Return the (X, Y) coordinate for the center point of the cell that contains the specified text.  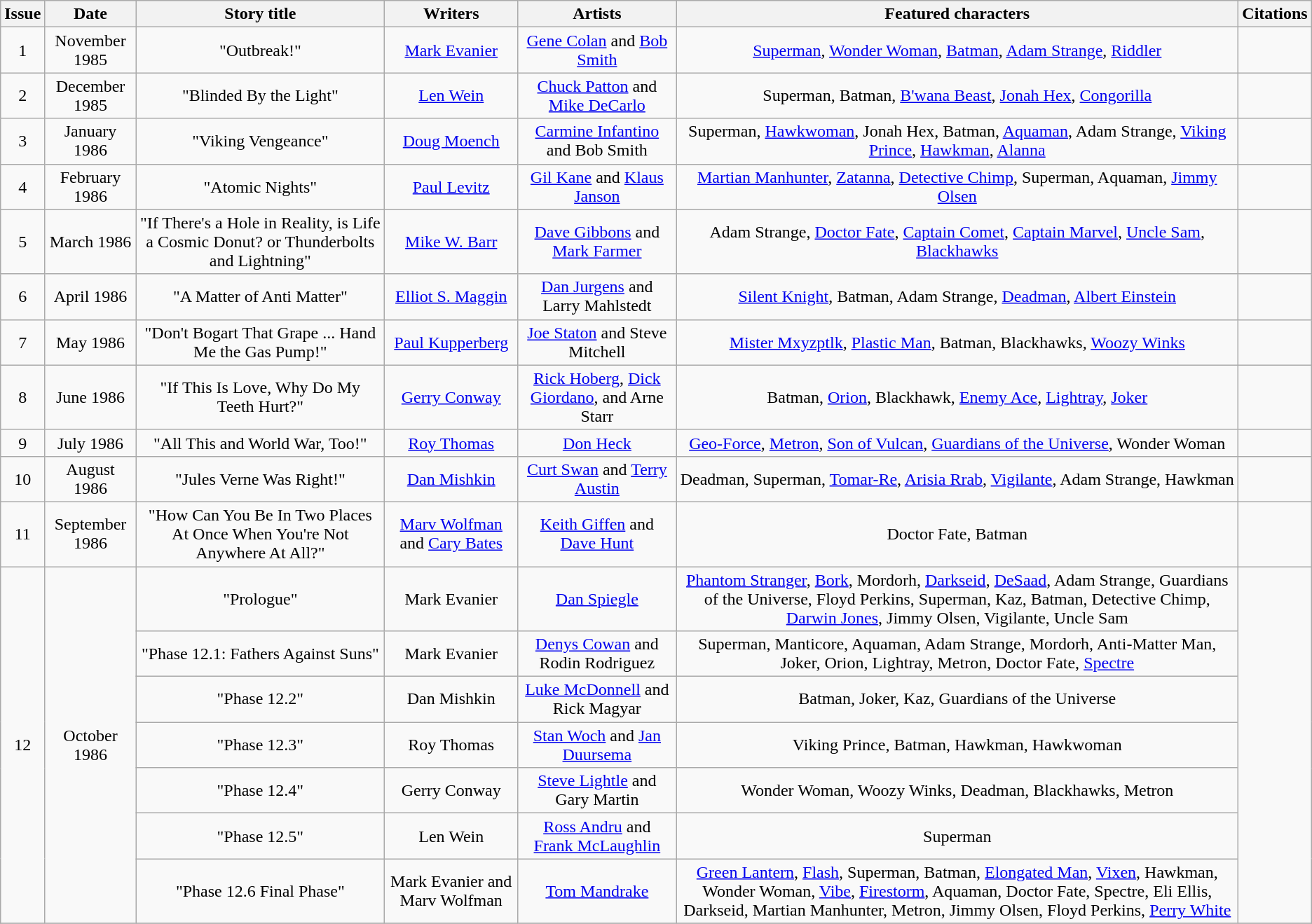
3 (22, 142)
Wonder Woman, Woozy Winks, Deadman, Blackhawks, Metron (957, 790)
May 1986 (90, 342)
Batman, Joker, Kaz, Guardians of the Universe (957, 699)
Denys Cowan and Rodin Rodriguez (597, 654)
Featured characters (957, 14)
Luke McDonnell and Rick Magyar (597, 699)
"Phase 12.2" (260, 699)
January 1986 (90, 142)
Adam Strange, Doctor Fate, Captain Comet, Captain Marvel, Uncle Sam, Blackhawks (957, 242)
Date (90, 14)
Writers (451, 14)
November 1985 (90, 50)
February 1986 (90, 186)
"If This Is Love, Why Do My Teeth Hurt?" (260, 397)
"Jules Verne Was Right!" (260, 479)
"All This and World War, Too!" (260, 443)
Gene Colan and Bob Smith (597, 50)
"Phase 12.4" (260, 790)
December 1985 (90, 95)
9 (22, 443)
1 (22, 50)
Marv Wolfman and Cary Bates (451, 534)
Citations (1275, 14)
"Phase 12.3" (260, 745)
"How Can You Be In Two Places At Once When You're Not Anywhere At All?" (260, 534)
Dan Spiegle (597, 598)
Curt Swan and Terry Austin (597, 479)
August 1986 (90, 479)
"Prologue" (260, 598)
Mike W. Barr (451, 242)
Superman, Wonder Woman, Batman, Adam Strange, Riddler (957, 50)
Carmine Infantino and Bob Smith (597, 142)
"Viking Vengeance" (260, 142)
10 (22, 479)
12 (22, 744)
"A Matter of Anti Matter" (260, 297)
Artists (597, 14)
Doug Moench (451, 142)
Superman, Manticore, Aquaman, Adam Strange, Mordorh, Anti-Matter Man, Joker, Orion, Lightray, Metron, Doctor Fate, Spectre (957, 654)
"Blinded By the Light" (260, 95)
2 (22, 95)
"Phase 12.6 Final Phase" (260, 891)
Joe Staton and Steve Mitchell (597, 342)
June 1986 (90, 397)
Story title (260, 14)
Steve Lightle and Gary Martin (597, 790)
Chuck Patton and Mike DeCarlo (597, 95)
7 (22, 342)
"Outbreak!" (260, 50)
Issue (22, 14)
March 1986 (90, 242)
July 1986 (90, 443)
October 1986 (90, 744)
"Phase 12.1: Fathers Against Suns" (260, 654)
Superman, Hawkwoman, Jonah Hex, Batman, Aquaman, Adam Strange, Viking Prince, Hawkman, Alanna (957, 142)
Dave Gibbons and Mark Farmer (597, 242)
Elliot S. Maggin (451, 297)
Tom Mandrake (597, 891)
September 1986 (90, 534)
Ross Andru and Frank McLaughlin (597, 836)
"Phase 12.5" (260, 836)
8 (22, 397)
"Atomic Nights" (260, 186)
Mark Evanier and Marv Wolfman (451, 891)
11 (22, 534)
Doctor Fate, Batman (957, 534)
Batman, Orion, Blackhawk, Enemy Ace, Lightray, Joker (957, 397)
Superman, Batman, B'wana Beast, Jonah Hex, Congorilla (957, 95)
Martian Manhunter, Zatanna, Detective Chimp, Superman, Aquaman, Jimmy Olsen (957, 186)
"If There's a Hole in Reality, is Life a Cosmic Donut? or Thunderbolts and Lightning" (260, 242)
Mister Mxyzptlk, Plastic Man, Batman, Blackhawks, Woozy Winks (957, 342)
Viking Prince, Batman, Hawkman, Hawkwoman (957, 745)
Rick Hoberg, Dick Giordano, and Arne Starr (597, 397)
Superman (957, 836)
Silent Knight, Batman, Adam Strange, Deadman, Albert Einstein (957, 297)
Keith Giffen and Dave Hunt (597, 534)
5 (22, 242)
April 1986 (90, 297)
Geo-Force, Metron, Son of Vulcan, Guardians of the Universe, Wonder Woman (957, 443)
4 (22, 186)
Gil Kane and Klaus Janson (597, 186)
Dan Jurgens and Larry Mahlstedt (597, 297)
Don Heck (597, 443)
"Don't Bogart That Grape ... Hand Me the Gas Pump!" (260, 342)
Stan Woch and Jan Duursema (597, 745)
Paul Levitz (451, 186)
Deadman, Superman, Tomar-Re, Arisia Rrab, Vigilante, Adam Strange, Hawkman (957, 479)
Paul Kupperberg (451, 342)
6 (22, 297)
